Pinpoint the cell where the given text exists, returning its [X, Y] midpoint coordinate. 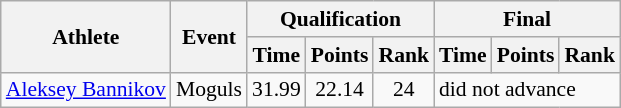
did not advance [527, 90]
Aleksey Bannikov [86, 90]
Final [527, 19]
Event [209, 36]
24 [404, 90]
Qualification [340, 19]
Moguls [209, 90]
22.14 [340, 90]
31.99 [276, 90]
Athlete [86, 36]
